Return (x, y) of the center of cell containing provided text 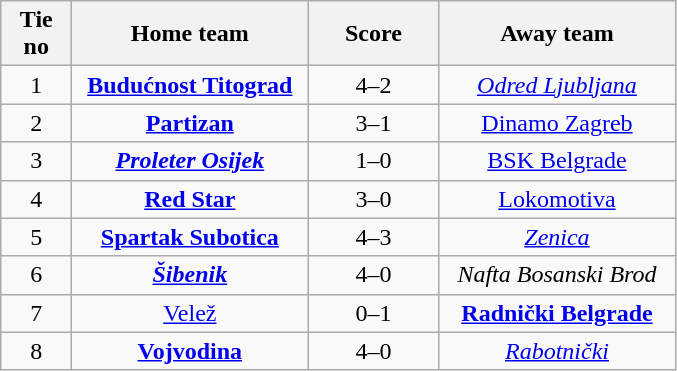
0–1 (374, 313)
4 (36, 199)
Nafta Bosanski Brod (557, 275)
4–2 (374, 85)
4–3 (374, 237)
BSK Belgrade (557, 161)
Velež (190, 313)
8 (36, 351)
7 (36, 313)
Proleter Osijek (190, 161)
Zenica (557, 237)
1 (36, 85)
5 (36, 237)
Radnički Belgrade (557, 313)
Budućnost Titograd (190, 85)
6 (36, 275)
Score (374, 34)
Tie no (36, 34)
Home team (190, 34)
3–0 (374, 199)
Vojvodina (190, 351)
Rabotnički (557, 351)
Šibenik (190, 275)
Dinamo Zagreb (557, 123)
Red Star (190, 199)
2 (36, 123)
1–0 (374, 161)
Spartak Subotica (190, 237)
3 (36, 161)
Odred Ljubljana (557, 85)
Partizan (190, 123)
Lokomotiva (557, 199)
Away team (557, 34)
3–1 (374, 123)
